Return the [X, Y] coordinate for the center point of the cell that contains the specified text.  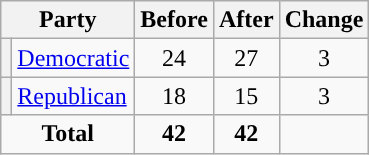
15 [246, 96]
Change [324, 20]
Before [174, 20]
Party [68, 20]
After [246, 20]
Total [68, 134]
18 [174, 96]
27 [246, 58]
Democratic [74, 58]
Republican [74, 96]
24 [174, 58]
